Provide the (x, y) coordinate of the cell's center where the given text is located.  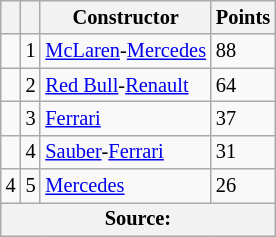
88 (243, 51)
3 (31, 118)
Ferrari (125, 118)
Source: (138, 219)
31 (243, 152)
5 (31, 186)
Constructor (125, 17)
64 (243, 85)
Sauber-Ferrari (125, 152)
26 (243, 186)
37 (243, 118)
2 (31, 85)
McLaren-Mercedes (125, 51)
Points (243, 17)
1 (31, 51)
Red Bull-Renault (125, 85)
Mercedes (125, 186)
